Return the (X, Y) coordinate for the center point of the cell that contains the specified text.  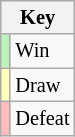
Win (42, 51)
Defeat (42, 118)
Key (38, 17)
Draw (42, 85)
